Detect which cell encompasses the target text, then output its [X, Y] center coordinate. 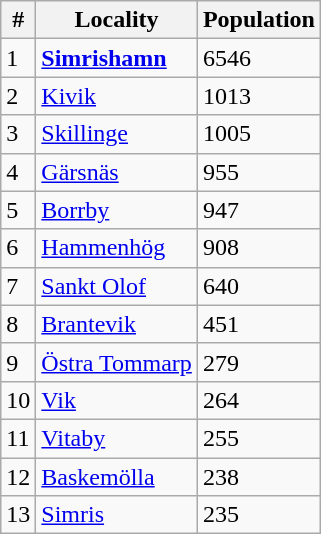
6546 [258, 58]
Simrishamn [117, 58]
279 [258, 362]
2 [18, 96]
12 [18, 477]
Brantevik [117, 324]
264 [258, 400]
Simris [117, 515]
Baskemölla [117, 477]
451 [258, 324]
Gärsnäs [117, 172]
5 [18, 210]
955 [258, 172]
908 [258, 248]
11 [18, 438]
Sankt Olof [117, 286]
7 [18, 286]
Population [258, 20]
Vik [117, 400]
Borrby [117, 210]
Östra Tommarp [117, 362]
13 [18, 515]
1 [18, 58]
Locality [117, 20]
9 [18, 362]
1005 [258, 134]
# [18, 20]
4 [18, 172]
8 [18, 324]
947 [258, 210]
10 [18, 400]
640 [258, 286]
3 [18, 134]
6 [18, 248]
Kivik [117, 96]
Skillinge [117, 134]
Vitaby [117, 438]
1013 [258, 96]
235 [258, 515]
Hammenhög [117, 248]
255 [258, 438]
238 [258, 477]
